Locate the cell with the specified text and output its [X, Y] center coordinate. 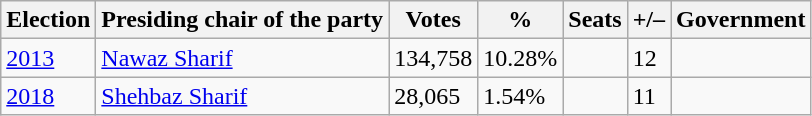
Votes [434, 20]
134,758 [434, 58]
1.54% [520, 96]
2018 [48, 96]
Seats [595, 20]
+/– [648, 20]
11 [648, 96]
% [520, 20]
12 [648, 58]
10.28% [520, 58]
Government [741, 20]
Election [48, 20]
Nawaz Sharif [242, 58]
28,065 [434, 96]
Shehbaz Sharif [242, 96]
Presiding chair of the party [242, 20]
2013 [48, 58]
